Scan for the cell matching the given text and deliver its [X, Y] coordinate at center. 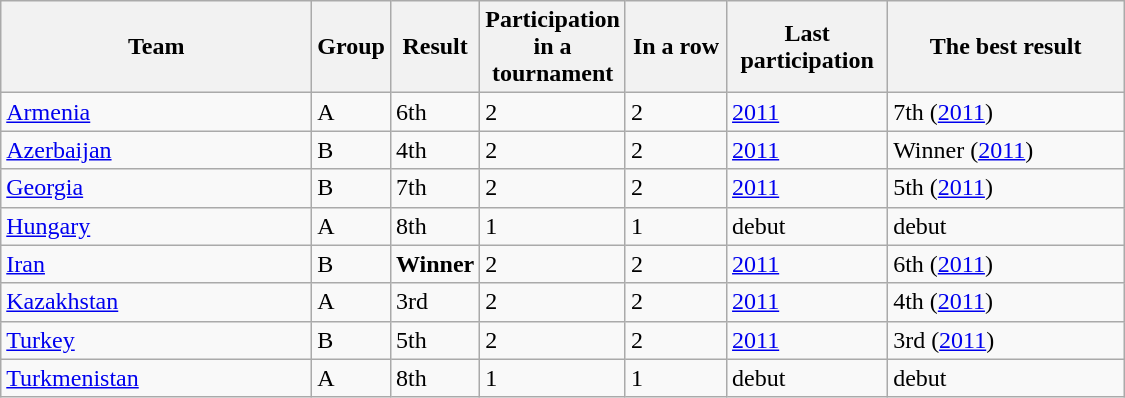
4th (2011) [1006, 302]
Armenia [156, 112]
Kazakhstan [156, 302]
Hungary [156, 226]
4th [434, 150]
3rd [434, 302]
А [352, 302]
7th [434, 188]
Georgia [156, 188]
Turkmenistan [156, 378]
Result [434, 47]
Winner [434, 264]
7th (2011) [1006, 112]
The best result [1006, 47]
Team [156, 47]
Iran [156, 264]
In a row [676, 47]
6th (2011) [1006, 264]
Group [352, 47]
Participation in a tournament [553, 47]
6th [434, 112]
Last participation [808, 47]
Winner (2011) [1006, 150]
Azerbaijan [156, 150]
5th [434, 340]
3rd (2011) [1006, 340]
5th (2011) [1006, 188]
Turkey [156, 340]
